Search for the cell housing the specified text and yield its [X, Y] center coordinate. 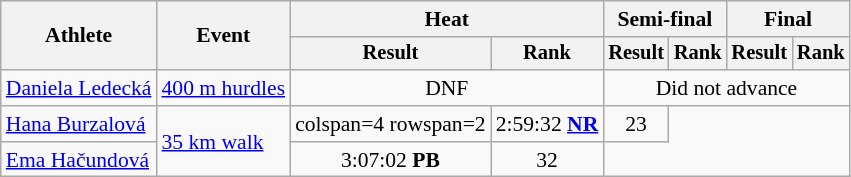
400 m hurdles [223, 88]
2:59:32 NR [548, 124]
Event [223, 36]
Final [788, 19]
Daniela Ledecká [79, 88]
Athlete [79, 36]
Heat [446, 19]
colspan=4 rowspan=2 [390, 124]
Did not advance [726, 88]
35 km walk [223, 142]
Semi-final [664, 19]
23 [636, 124]
Hana Burzalová [79, 124]
DNF [446, 88]
